For the text-containing cell, return its midpoint in (X, Y) coordinate format. 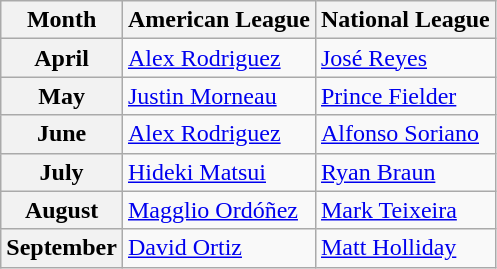
Prince Fielder (405, 96)
American League (218, 20)
May (62, 96)
Magglio Ordóñez (218, 210)
José Reyes (405, 58)
Ryan Braun (405, 172)
June (62, 134)
David Ortiz (218, 248)
Matt Holliday (405, 248)
Justin Morneau (218, 96)
Alfonso Soriano (405, 134)
Mark Teixeira (405, 210)
August (62, 210)
September (62, 248)
April (62, 58)
July (62, 172)
National League (405, 20)
Hideki Matsui (218, 172)
Month (62, 20)
